Scan for the cell matching the given text and deliver its (x, y) coordinate at center. 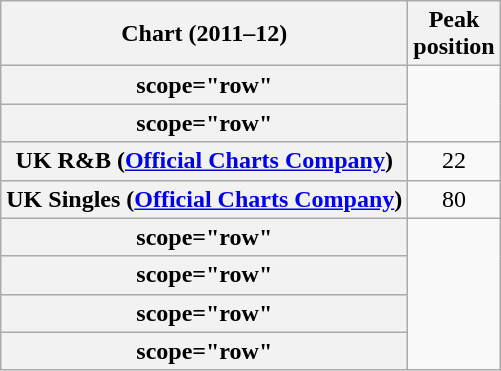
80 (454, 199)
UK R&B (Official Charts Company) (204, 161)
UK Singles (Official Charts Company) (204, 199)
Peakposition (454, 34)
Chart (2011–12) (204, 34)
22 (454, 161)
